Scan for the cell matching the given text and deliver its (x, y) coordinate at center. 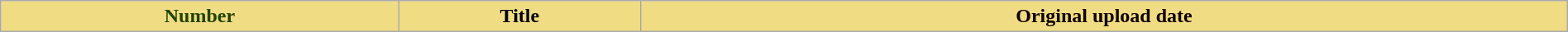
Original upload date (1105, 16)
Number (200, 16)
Title (519, 16)
